Find where the given text appears and provide that cell's center as (X, Y) coordinate. 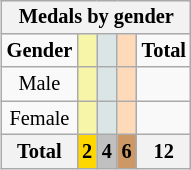
4 (107, 152)
6 (127, 152)
Gender (40, 51)
Female (40, 118)
Medals by gender (96, 17)
Male (40, 84)
2 (87, 152)
12 (164, 152)
